Identify which cell holds the provided text, then report its [x, y] central coordinate. 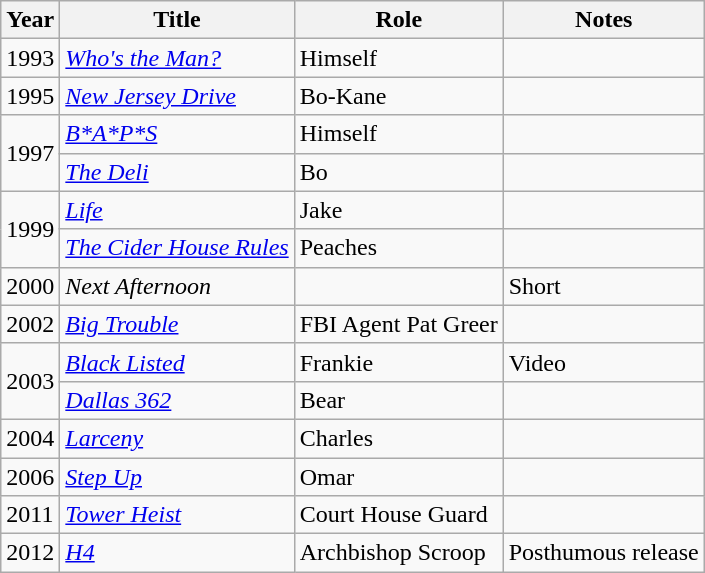
1995 [30, 96]
Jake [398, 210]
Frankie [398, 362]
Posthumous release [604, 553]
B*A*P*S [177, 134]
Title [177, 20]
FBI Agent Pat Greer [398, 324]
Short [604, 286]
1993 [30, 58]
Life [177, 210]
Dallas 362 [177, 400]
Larceny [177, 438]
Video [604, 362]
Tower Heist [177, 515]
H4 [177, 553]
Year [30, 20]
2011 [30, 515]
Notes [604, 20]
2004 [30, 438]
The Cider House Rules [177, 248]
Archbishop Scroop [398, 553]
2006 [30, 477]
2012 [30, 553]
Who's the Man? [177, 58]
Bo-Kane [398, 96]
New Jersey Drive [177, 96]
Role [398, 20]
2002 [30, 324]
The Deli [177, 172]
Charles [398, 438]
Omar [398, 477]
1997 [30, 153]
Black Listed [177, 362]
2000 [30, 286]
Court House Guard [398, 515]
Bo [398, 172]
Bear [398, 400]
Big Trouble [177, 324]
1999 [30, 229]
2003 [30, 381]
Peaches [398, 248]
Next Afternoon [177, 286]
Step Up [177, 477]
